Identify which cell holds the provided text, then report its [x, y] central coordinate. 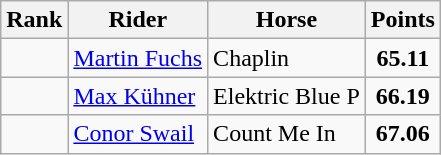
Points [402, 20]
Elektric Blue P [287, 96]
Count Me In [287, 134]
Chaplin [287, 58]
67.06 [402, 134]
66.19 [402, 96]
Rank [34, 20]
65.11 [402, 58]
Horse [287, 20]
Max Kühner [138, 96]
Conor Swail [138, 134]
Martin Fuchs [138, 58]
Rider [138, 20]
